Return [X, Y] of the center of cell containing provided text 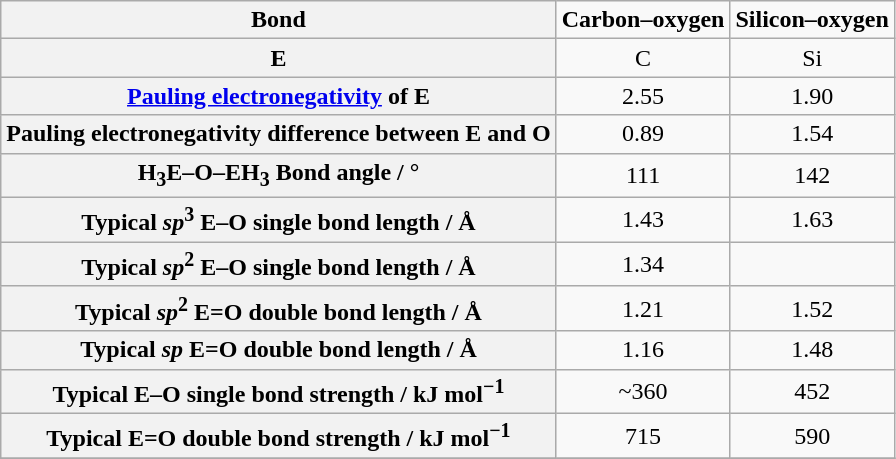
Typical sp E=O double bond length / Å [278, 350]
1.21 [643, 308]
Typical sp3 E–O single bond length / Å [278, 220]
1.63 [812, 220]
~360 [643, 392]
E [278, 58]
1.43 [643, 220]
Typical E–O single bond strength / kJ mol−1 [278, 392]
452 [812, 392]
Typical sp2 E=O double bond length / Å [278, 308]
Silicon–oxygen [812, 20]
590 [812, 436]
142 [812, 175]
Typical E=O double bond strength / kJ mol−1 [278, 436]
H3E–O–EH3 Bond angle / ° [278, 175]
2.55 [643, 96]
1.16 [643, 350]
Pauling electronegativity difference between E and O [278, 134]
1.48 [812, 350]
1.34 [643, 264]
1.52 [812, 308]
111 [643, 175]
Pauling electronegativity of E [278, 96]
1.90 [812, 96]
Carbon–oxygen [643, 20]
Typical sp2 E–O single bond length / Å [278, 264]
Bond [278, 20]
Si [812, 58]
1.54 [812, 134]
C [643, 58]
715 [643, 436]
0.89 [643, 134]
